For the text-containing cell, return its midpoint in [x, y] coordinate format. 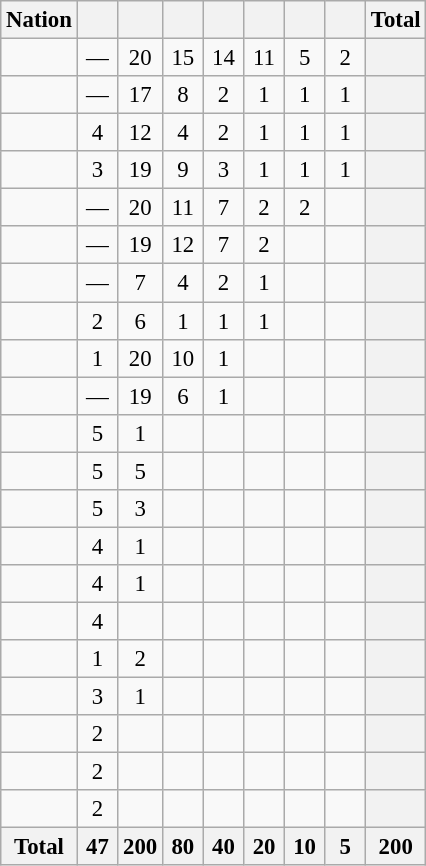
40 [224, 847]
9 [184, 170]
15 [184, 58]
Nation [39, 20]
8 [184, 95]
14 [224, 58]
17 [140, 95]
47 [98, 847]
80 [184, 847]
